Detect which cell encompasses the target text, then output its (X, Y) center coordinate. 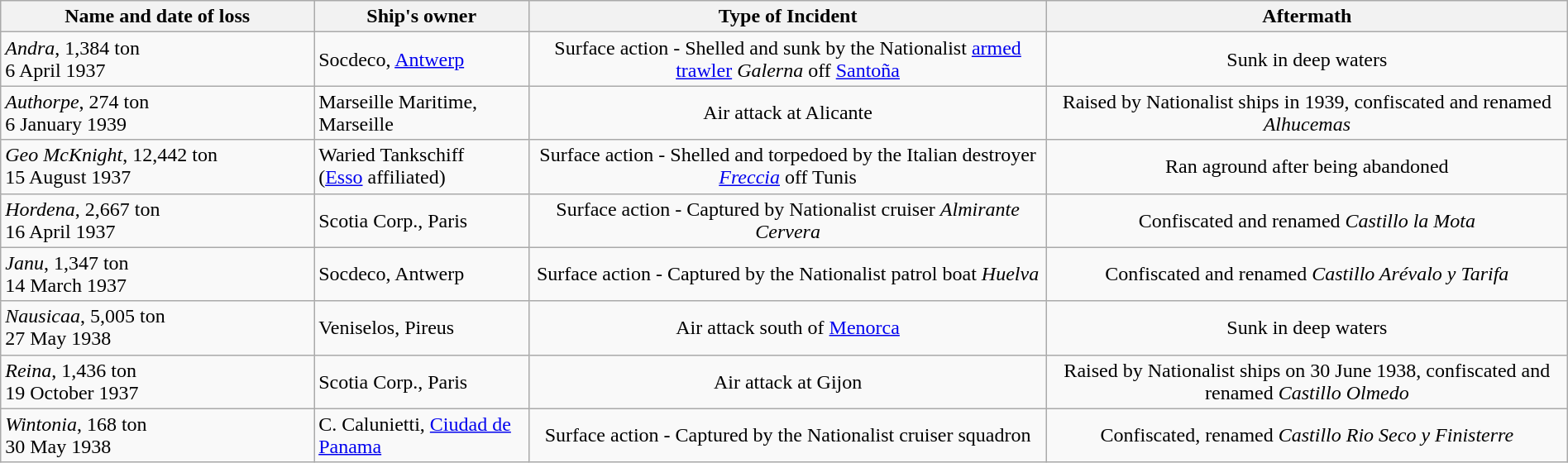
Veniselos, Pireus (422, 327)
Air attack at Gijon (788, 382)
Surface action - Captured by the Nationalist patrol boat Huelva (788, 274)
Name and date of loss (157, 17)
Confiscated and renamed Castillo Arévalo y Tarifa (1307, 274)
Confiscated, renamed Castillo Rio Seco y Finisterre (1307, 435)
Surface action - Captured by Nationalist cruiser Almirante Cervera (788, 220)
Raised by Nationalist ships in 1939, confiscated and renamed Alhucemas (1307, 112)
C. Calunietti, Ciudad de Panama (422, 435)
Aftermath (1307, 17)
Surface action - Shelled and sunk by the Nationalist armed trawler Galerna off Santoña (788, 60)
Janu, 1,347 ton14 March 1937 (157, 274)
Ran aground after being abandoned (1307, 167)
Authorpe, 274 ton6 January 1939 (157, 112)
Raised by Nationalist ships on 30 June 1938, confiscated and renamed Castillo Olmedo (1307, 382)
Nausicaa, 5,005 ton27 May 1938 (157, 327)
Marseille Maritime, Marseille (422, 112)
Air attack at Alicante (788, 112)
Geo McKnight, 12,442 ton15 August 1937 (157, 167)
Reina, 1,436 ton19 October 1937 (157, 382)
Waried Tankschiff(Esso affiliated) (422, 167)
Type of Incident (788, 17)
Surface action - Captured by the Nationalist cruiser squadron (788, 435)
Ship's owner (422, 17)
Wintonia, 168 ton30 May 1938 (157, 435)
Surface action - Shelled and torpedoed by the Italian destroyer Freccia off Tunis (788, 167)
Confiscated and renamed Castillo la Mota (1307, 220)
Air attack south of Menorca (788, 327)
Hordena, 2,667 ton16 April 1937 (157, 220)
Andra, 1,384 ton6 April 1937 (157, 60)
